Provide the (x, y) coordinate of the cell's center where the given text is located.  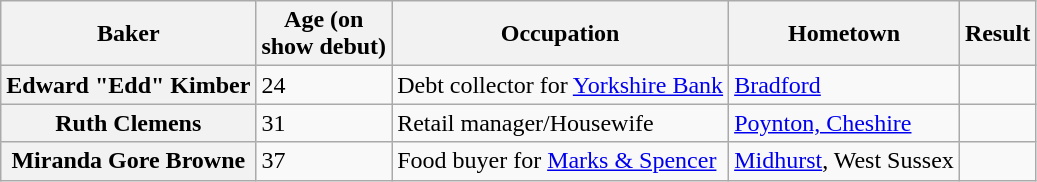
Miranda Gore Browne (128, 161)
Edward "Edd" Kimber (128, 85)
Ruth Clemens (128, 123)
37 (324, 161)
Age (onshow debut) (324, 34)
Poynton, Cheshire (844, 123)
Baker (128, 34)
Bradford (844, 85)
Hometown (844, 34)
Retail manager/Housewife (560, 123)
Occupation (560, 34)
Midhurst, West Sussex (844, 161)
Debt collector for Yorkshire Bank (560, 85)
31 (324, 123)
Food buyer for Marks & Spencer (560, 161)
24 (324, 85)
Result (997, 34)
